From the cell containing the given text, extract its center point as (x, y) coordinate. 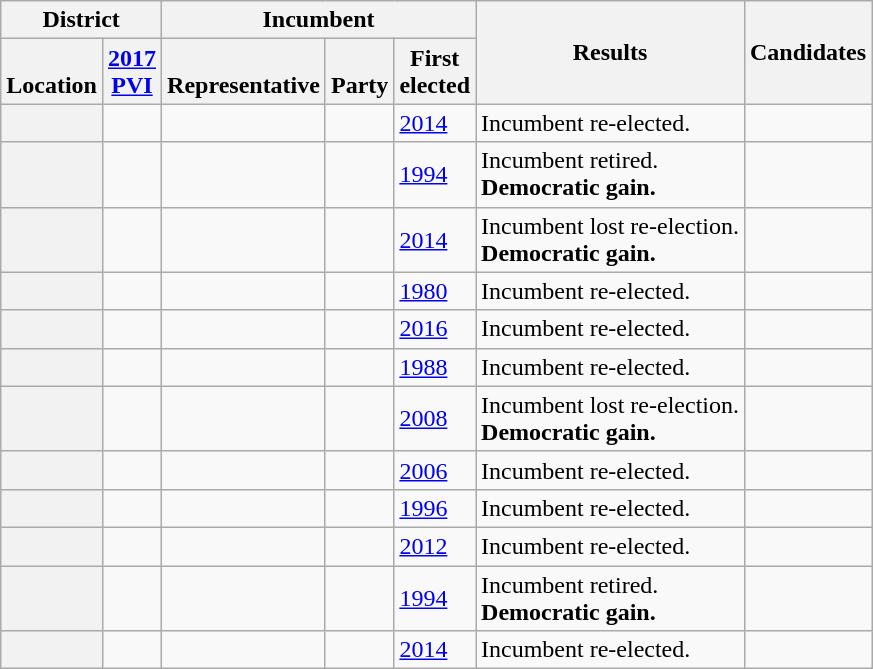
Incumbent (319, 20)
1996 (435, 508)
2017PVI (132, 72)
1988 (435, 367)
Representative (244, 72)
Firstelected (435, 72)
District (82, 20)
2008 (435, 418)
2012 (435, 546)
1980 (435, 291)
2016 (435, 329)
Party (359, 72)
Results (610, 52)
Candidates (808, 52)
Location (52, 72)
2006 (435, 470)
